Output the (X, Y) coordinate of the center of the cell containing the given text.  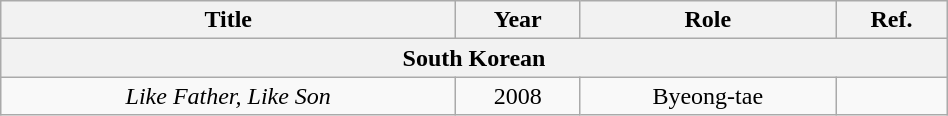
2008 (518, 96)
Title (228, 20)
Year (518, 20)
Byeong-tae (708, 96)
Like Father, Like Son (228, 96)
Role (708, 20)
Ref. (892, 20)
South Korean (474, 58)
